Output the (x, y) coordinate of the center of the cell containing the given text.  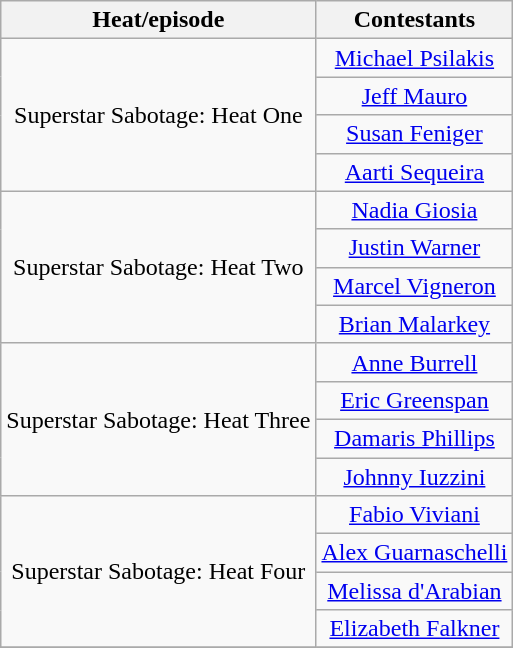
Superstar Sabotage: Heat One (158, 115)
Heat/episode (158, 20)
Alex Guarnaschelli (414, 553)
Brian Malarkey (414, 324)
Susan Feniger (414, 134)
Damaris Phillips (414, 438)
Elizabeth Falkner (414, 629)
Superstar Sabotage: Heat Three (158, 419)
Johnny Iuzzini (414, 477)
Michael Psilakis (414, 58)
Anne Burrell (414, 362)
Superstar Sabotage: Heat Four (158, 572)
Marcel Vigneron (414, 286)
Fabio Viviani (414, 515)
Justin Warner (414, 248)
Jeff Mauro (414, 96)
Superstar Sabotage: Heat Two (158, 267)
Contestants (414, 20)
Aarti Sequeira (414, 172)
Eric Greenspan (414, 400)
Melissa d'Arabian (414, 591)
Nadia Giosia (414, 210)
